Search for the cell housing the specified text and yield its (x, y) center coordinate. 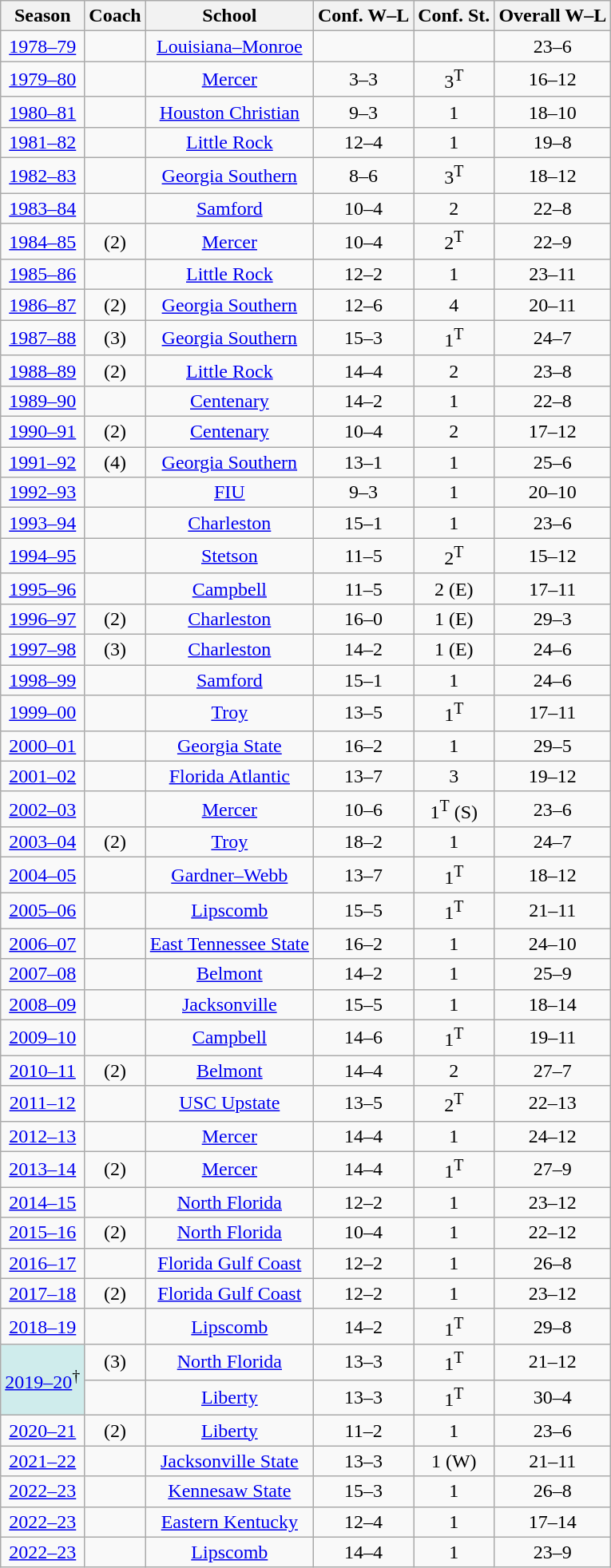
School (229, 16)
25–6 (553, 462)
Conf. W–L (363, 16)
2003–04 (43, 842)
1981–82 (43, 142)
Kennesaw State (229, 1491)
23–11 (553, 275)
22–9 (553, 241)
2006–07 (43, 944)
23–8 (553, 370)
2005–06 (43, 910)
1983–84 (43, 208)
19–8 (553, 142)
2001–02 (43, 776)
1985–86 (43, 275)
17–14 (553, 1522)
1991–92 (43, 462)
2013–14 (43, 1169)
19–12 (553, 776)
2017–18 (43, 1293)
1993–94 (43, 523)
Stetson (229, 556)
Coach (115, 16)
21–12 (553, 1362)
East Tennessee State (229, 944)
2009–10 (43, 1038)
Overall W–L (553, 16)
1984–85 (43, 241)
1998–99 (43, 680)
18–2 (363, 842)
2 (E) (454, 588)
Eastern Kentucky (229, 1522)
Jacksonville (229, 1004)
20–10 (553, 493)
2018–19 (43, 1327)
USC Upstate (229, 1103)
13–1 (363, 462)
20–11 (553, 305)
Houston Christian (229, 112)
Gardner–Webb (229, 875)
2019–20† (43, 1380)
24–12 (553, 1136)
1980–81 (43, 112)
1 (W) (454, 1461)
27–7 (553, 1071)
1978–79 (43, 46)
30–4 (553, 1397)
2004–05 (43, 875)
22–12 (553, 1233)
27–9 (553, 1169)
2002–03 (43, 810)
1987–88 (43, 339)
22–13 (553, 1103)
1996–97 (43, 619)
23–9 (553, 1552)
1997–98 (43, 649)
24–10 (553, 944)
1992–93 (43, 493)
12–6 (363, 305)
17–12 (553, 432)
2015–16 (43, 1233)
2016–17 (43, 1263)
Georgia State (229, 746)
1990–91 (43, 432)
2012–13 (43, 1136)
29–8 (553, 1327)
10–6 (363, 810)
15–12 (553, 556)
1989–90 (43, 401)
1988–89 (43, 370)
Season (43, 16)
3 (454, 776)
Jacksonville State (229, 1461)
18–10 (553, 112)
14–6 (363, 1038)
2007–08 (43, 974)
Conf. St. (454, 16)
1995–96 (43, 588)
2021–22 (43, 1461)
2000–01 (43, 746)
25–9 (553, 974)
2010–11 (43, 1071)
16–12 (553, 80)
1986–87 (43, 305)
1994–95 (43, 556)
2008–09 (43, 1004)
3–3 (363, 80)
1979–80 (43, 80)
4 (454, 305)
8–6 (363, 176)
2014–15 (43, 1202)
18–14 (553, 1004)
1999–00 (43, 714)
19–11 (553, 1038)
29–5 (553, 746)
29–3 (553, 619)
FIU (229, 493)
2020–21 (43, 1431)
2011–12 (43, 1103)
11–2 (363, 1431)
1982–83 (43, 176)
Louisiana–Monroe (229, 46)
Florida Atlantic (229, 776)
1T (S) (454, 810)
16–0 (363, 619)
(4) (115, 462)
